From the cell containing the given text, extract its center point as (x, y) coordinate. 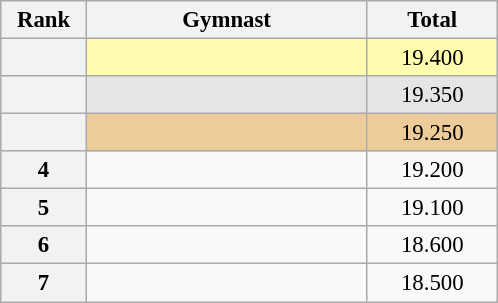
7 (44, 283)
19.250 (432, 133)
18.600 (432, 245)
5 (44, 208)
4 (44, 170)
19.350 (432, 95)
Gymnast (226, 20)
19.200 (432, 170)
Rank (44, 20)
19.400 (432, 58)
Total (432, 20)
19.100 (432, 208)
18.500 (432, 283)
6 (44, 245)
